From the cell containing the given text, extract its center point as [X, Y] coordinate. 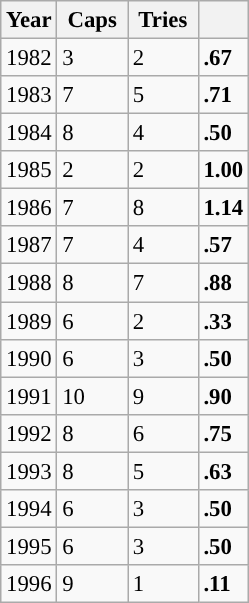
1986 [29, 208]
.57 [223, 245]
1.14 [223, 208]
1996 [29, 584]
1991 [29, 396]
1985 [29, 170]
1993 [29, 471]
Tries [164, 20]
.88 [223, 283]
1988 [29, 283]
.11 [223, 584]
1995 [29, 546]
1984 [29, 133]
.67 [223, 58]
.75 [223, 433]
Year [29, 20]
1992 [29, 433]
1989 [29, 321]
1983 [29, 95]
1.00 [223, 170]
1982 [29, 58]
1 [164, 584]
.63 [223, 471]
Caps [92, 20]
1990 [29, 358]
1987 [29, 245]
.71 [223, 95]
1994 [29, 509]
.90 [223, 396]
.33 [223, 321]
10 [92, 396]
